Search for the cell housing the specified text and yield its (x, y) center coordinate. 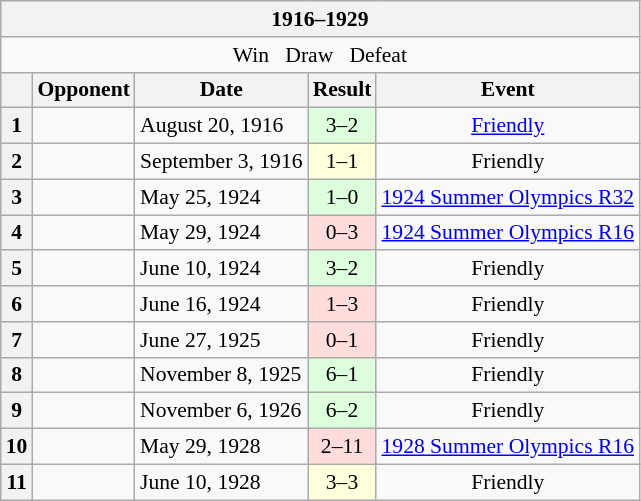
1924 Summer Olympics R16 (508, 233)
3–3 (342, 482)
6–2 (342, 411)
May 25, 1924 (222, 197)
3 (17, 197)
1924 Summer Olympics R32 (508, 197)
Win Draw Defeat (320, 55)
May 29, 1924 (222, 233)
5 (17, 269)
0–1 (342, 340)
1–3 (342, 304)
November 8, 1925 (222, 375)
June 10, 1924 (222, 269)
1916–1929 (320, 19)
4 (17, 233)
1 (17, 126)
Opponent (84, 90)
9 (17, 411)
June 10, 1928 (222, 482)
Event (508, 90)
August 20, 1916 (222, 126)
November 6, 1926 (222, 411)
2–11 (342, 447)
1–1 (342, 162)
2 (17, 162)
1–0 (342, 197)
Date (222, 90)
1928 Summer Olympics R16 (508, 447)
10 (17, 447)
6–1 (342, 375)
11 (17, 482)
7 (17, 340)
May 29, 1928 (222, 447)
6 (17, 304)
September 3, 1916 (222, 162)
Result (342, 90)
8 (17, 375)
June 27, 1925 (222, 340)
June 16, 1924 (222, 304)
0–3 (342, 233)
